Output the [x, y] coordinate of the center of the cell containing the given text.  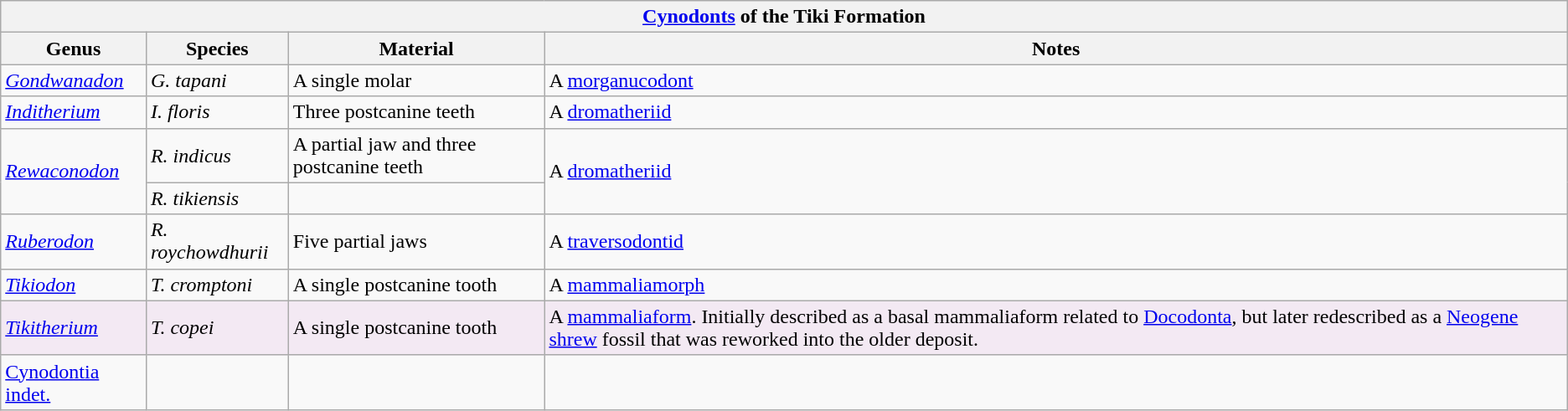
G. tapani [217, 80]
Cynodonts of the Tiki Formation [784, 17]
A partial jaw and three postcanine teeth [416, 156]
A traversodontid [1055, 241]
Material [416, 49]
Gondwanadon [74, 80]
Tikitherium [74, 328]
Genus [74, 49]
Ruberodon [74, 241]
Rewaconodon [74, 171]
Inditherium [74, 112]
Five partial jaws [416, 241]
T. copei [217, 328]
T. cromptoni [217, 285]
Notes [1055, 49]
A morganucodont [1055, 80]
R. tikiensis [217, 198]
Tikiodon [74, 285]
Three postcanine teeth [416, 112]
R. indicus [217, 156]
A mammaliamorph [1055, 285]
A single molar [416, 80]
I. floris [217, 112]
Cynodontia indet. [74, 382]
Species [217, 49]
R. roychowdhurii [217, 241]
